Determine the [x, y] coordinate at the center of the cell enclosing the given text.  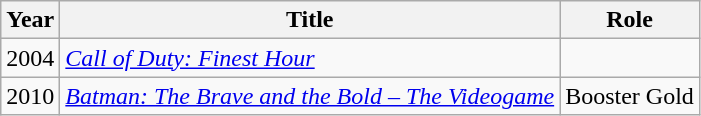
Booster Gold [630, 96]
Role [630, 20]
2010 [30, 96]
Year [30, 20]
2004 [30, 58]
Title [310, 20]
Call of Duty: Finest Hour [310, 58]
Batman: The Brave and the Bold – The Videogame [310, 96]
